Return (x, y) of the center of cell containing provided text 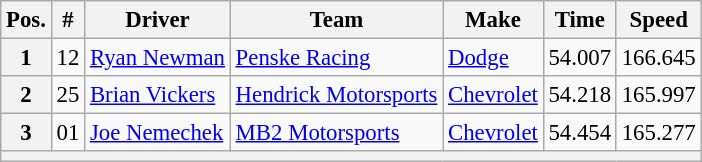
MB2 Motorsports (336, 133)
Time (580, 20)
Driver (158, 20)
54.007 (580, 58)
Ryan Newman (158, 58)
3 (26, 133)
Make (493, 20)
# (68, 20)
Brian Vickers (158, 95)
Team (336, 20)
54.218 (580, 95)
166.645 (658, 58)
Joe Nemechek (158, 133)
165.277 (658, 133)
25 (68, 95)
01 (68, 133)
Speed (658, 20)
1 (26, 58)
165.997 (658, 95)
2 (26, 95)
Pos. (26, 20)
Hendrick Motorsports (336, 95)
54.454 (580, 133)
12 (68, 58)
Dodge (493, 58)
Penske Racing (336, 58)
